For the text-containing cell, return its midpoint in [x, y] coordinate format. 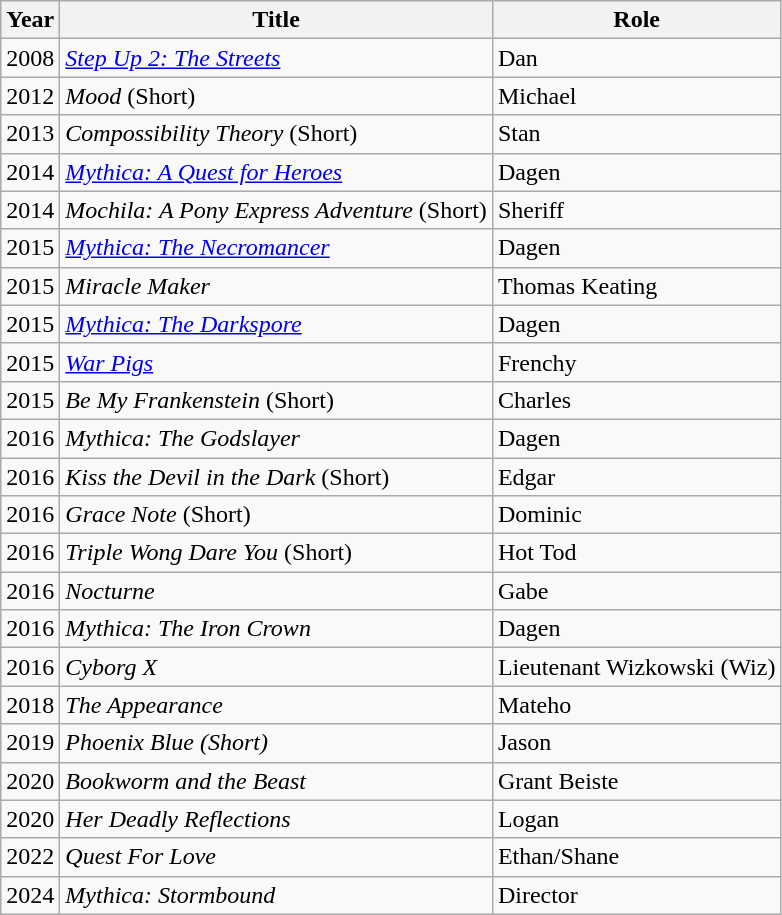
Kiss the Devil in the Dark (Short) [276, 477]
Mythica: The Necromancer [276, 248]
Mood (Short) [276, 96]
2024 [30, 895]
Mythica: Stormbound [276, 895]
Her Deadly Reflections [276, 819]
Mythica: The Darkspore [276, 324]
Grant Beiste [636, 781]
Hot Tod [636, 553]
Mythica: A Quest for Heroes [276, 172]
Nocturne [276, 591]
Jason [636, 743]
Compossibility Theory (Short) [276, 134]
Stan [636, 134]
Grace Note (Short) [276, 515]
Phoenix Blue (Short) [276, 743]
Lieutenant Wizkowski (Wiz) [636, 667]
Charles [636, 400]
Dan [636, 58]
Be My Frankenstein (Short) [276, 400]
Edgar [636, 477]
Frenchy [636, 362]
Logan [636, 819]
Mythica: The Godslayer [276, 438]
Thomas Keating [636, 286]
Ethan/Shane [636, 857]
2019 [30, 743]
Bookworm and the Beast [276, 781]
Miracle Maker [276, 286]
Michael [636, 96]
Role [636, 20]
Cyborg X [276, 667]
Triple Wong Dare You (Short) [276, 553]
Mythica: The Iron Crown [276, 629]
Gabe [636, 591]
War Pigs [276, 362]
The Appearance [276, 705]
Sheriff [636, 210]
Title [276, 20]
Mateho [636, 705]
Year [30, 20]
2022 [30, 857]
2008 [30, 58]
2013 [30, 134]
Step Up 2: The Streets [276, 58]
Dominic [636, 515]
Director [636, 895]
Quest For Love [276, 857]
Mochila: A Pony Express Adventure (Short) [276, 210]
2018 [30, 705]
2012 [30, 96]
